Search for the cell housing the specified text and yield its [x, y] center coordinate. 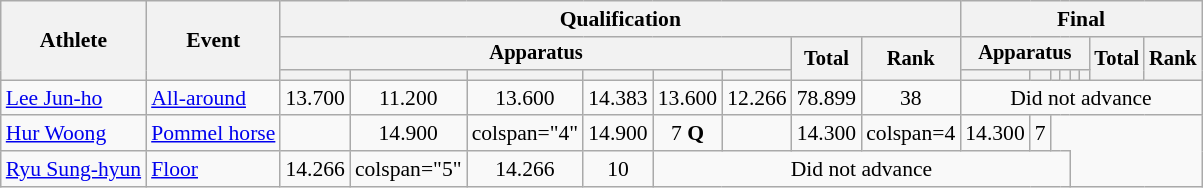
Pommel horse [213, 134]
Qualification [620, 19]
78.899 [826, 98]
colspan=4 [910, 134]
Ryu Sung-hyun [74, 169]
Hur Woong [74, 134]
11.200 [408, 98]
12.266 [756, 98]
10 [618, 169]
Athlete [74, 40]
38 [910, 98]
7 [1040, 134]
Final [1080, 19]
colspan="4" [526, 134]
13.700 [314, 98]
14.383 [618, 98]
colspan="5" [408, 169]
7 Q [688, 134]
All-around [213, 98]
Floor [213, 169]
Event [213, 40]
Lee Jun-ho [74, 98]
